Return the [x, y] coordinate for the center point of the cell that contains the specified text.  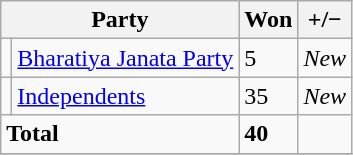
Bharatiya Janata Party [126, 58]
Party [120, 20]
35 [268, 96]
40 [268, 134]
+/− [325, 20]
Won [268, 20]
5 [268, 58]
Independents [126, 96]
Total [120, 134]
